Determine the [X, Y] coordinate at the center of the cell enclosing the given text.  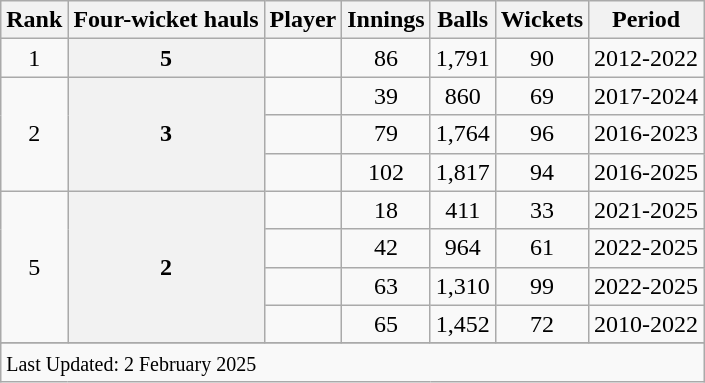
860 [462, 96]
1,817 [462, 172]
964 [462, 248]
2016-2023 [646, 134]
94 [542, 172]
1,452 [462, 324]
102 [386, 172]
86 [386, 58]
1 [34, 58]
69 [542, 96]
1,764 [462, 134]
2017-2024 [646, 96]
411 [462, 210]
1,310 [462, 286]
1,791 [462, 58]
Innings [386, 20]
99 [542, 286]
3 [166, 134]
Four-wicket hauls [166, 20]
2012-2022 [646, 58]
Wickets [542, 20]
63 [386, 286]
Balls [462, 20]
Rank [34, 20]
72 [542, 324]
Player [303, 20]
79 [386, 134]
96 [542, 134]
2010-2022 [646, 324]
33 [542, 210]
39 [386, 96]
Last Updated: 2 February 2025 [352, 362]
2021-2025 [646, 210]
Period [646, 20]
90 [542, 58]
18 [386, 210]
42 [386, 248]
61 [542, 248]
65 [386, 324]
2016-2025 [646, 172]
